Detect which cell encompasses the target text, then output its (X, Y) center coordinate. 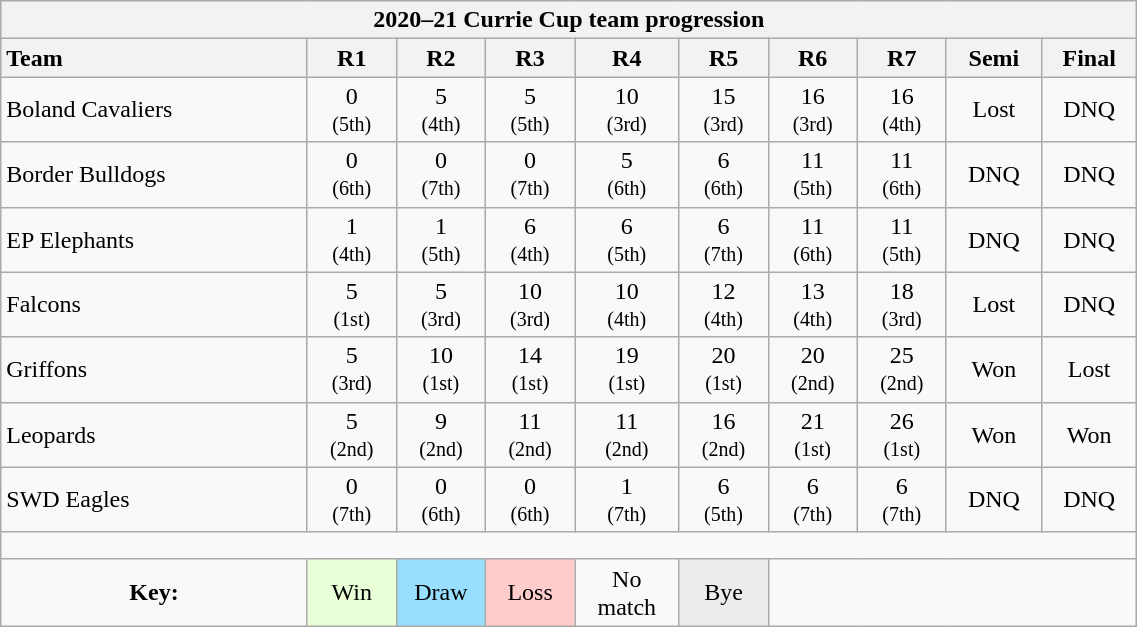
Semi (994, 58)
Draw (440, 592)
26 (1st) (902, 434)
5 (4th) (440, 110)
Team (154, 58)
6 (4th) (530, 240)
Border Bulldogs (154, 174)
18 (3rd) (902, 304)
5 (2nd) (352, 434)
Bye (724, 592)
R4 (627, 58)
16 (3rd) (812, 110)
R6 (812, 58)
25 (2nd) (902, 370)
5 (5th) (530, 110)
14 (1st) (530, 370)
5 (6th) (627, 174)
2020–21 Currie Cup team progression (569, 20)
20 (2nd) (812, 370)
20 (1st) (724, 370)
R5 (724, 58)
15 (3rd) (724, 110)
10 (4th) (627, 304)
6 (6th) (724, 174)
12 (4th) (724, 304)
Griffons (154, 370)
Final (1090, 58)
Boland Cavaliers (154, 110)
Falcons (154, 304)
13 (4th) (812, 304)
R7 (902, 58)
Win (352, 592)
No match (627, 592)
R1 (352, 58)
16 (2nd) (724, 434)
SWD Eagles (154, 500)
R3 (530, 58)
10 (1st) (440, 370)
EP Elephants (154, 240)
1 (7th) (627, 500)
Loss (530, 592)
0 (5th) (352, 110)
9 (2nd) (440, 434)
1 (4th) (352, 240)
5 (1st) (352, 304)
16 (4th) (902, 110)
Key: (154, 592)
Leopards (154, 434)
R2 (440, 58)
19 (1st) (627, 370)
21 (1st) (812, 434)
1 (5th) (440, 240)
